From the cell containing the given text, extract its center point as (X, Y) coordinate. 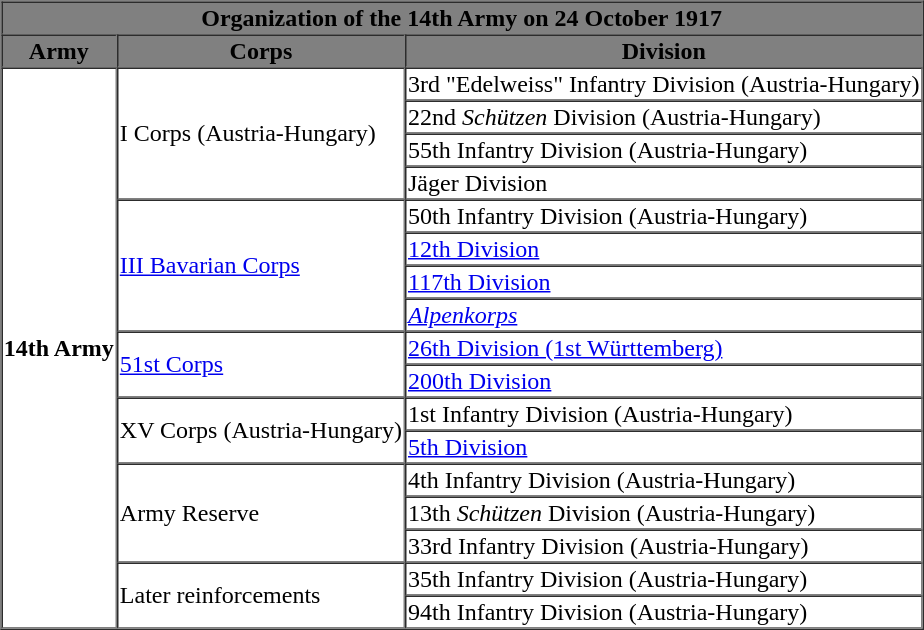
94th Infantry Division (Austria-Hungary) (664, 612)
117th Division (664, 282)
14th Army (59, 348)
51st Corps (261, 365)
Later reinforcements (261, 595)
50th Infantry Division (Austria-Hungary) (664, 216)
Alpenkorps (664, 314)
1st Infantry Division (Austria-Hungary) (664, 414)
Division (664, 50)
200th Division (664, 380)
5th Division (664, 446)
26th Division (1st Württemberg) (664, 348)
33rd Infantry Division (Austria-Hungary) (664, 546)
13th Schützen Division (Austria-Hungary) (664, 512)
Army (59, 50)
Organization of the 14th Army on 24 October 1917 (462, 18)
Jäger Division (664, 182)
35th Infantry Division (Austria-Hungary) (664, 578)
55th Infantry Division (Austria-Hungary) (664, 150)
Army Reserve (261, 514)
22nd Schützen Division (Austria-Hungary) (664, 116)
4th Infantry Division (Austria-Hungary) (664, 480)
Corps (261, 50)
XV Corps (Austria-Hungary) (261, 431)
III Bavarian Corps (261, 266)
I Corps (Austria-Hungary) (261, 134)
3rd "Edelweiss" Infantry Division (Austria-Hungary) (664, 84)
12th Division (664, 248)
